Return (x, y) of the center of cell containing provided text 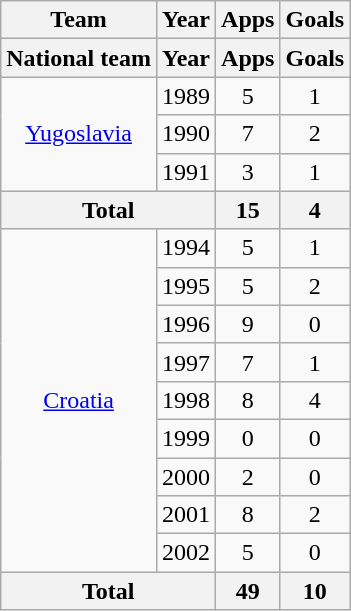
1989 (186, 96)
1999 (186, 438)
National team (79, 58)
9 (248, 324)
3 (248, 172)
Team (79, 20)
Croatia (79, 400)
1994 (186, 248)
15 (248, 210)
Yugoslavia (79, 134)
1990 (186, 134)
1991 (186, 172)
49 (248, 591)
1995 (186, 286)
2001 (186, 515)
2002 (186, 553)
1997 (186, 362)
10 (315, 591)
1996 (186, 324)
1998 (186, 400)
2000 (186, 477)
